Locate the cell with the specified text and output its [X, Y] center coordinate. 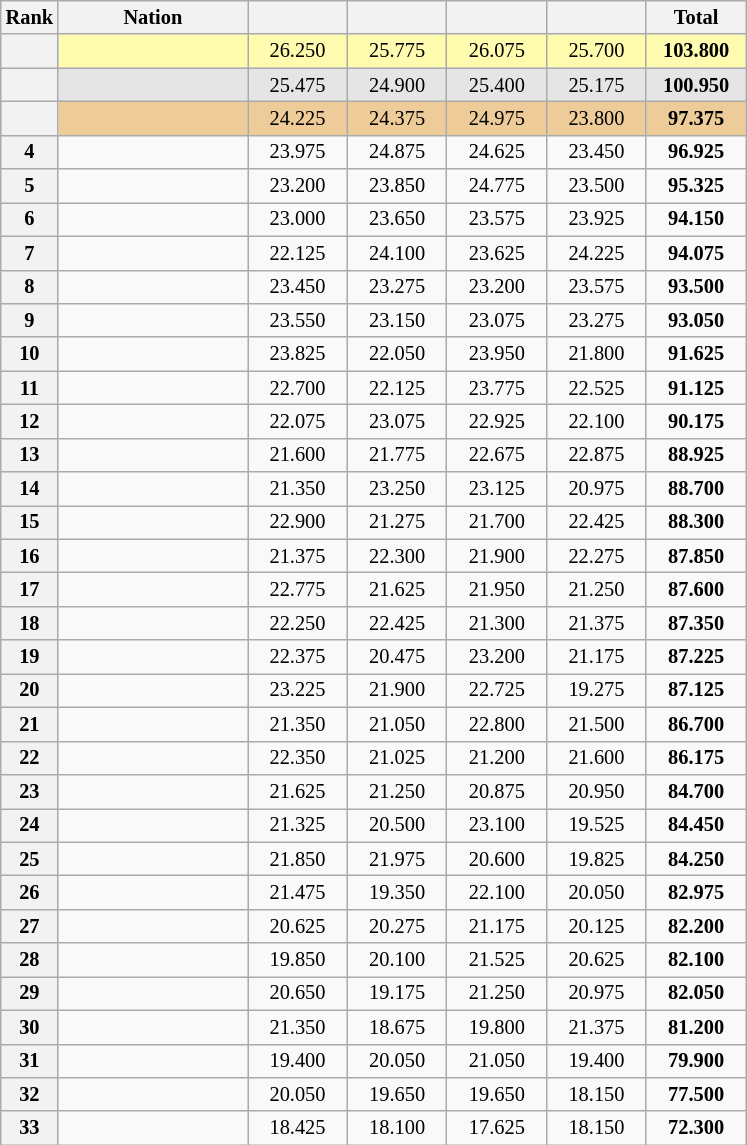
19.350 [397, 892]
23.100 [497, 825]
21.850 [298, 859]
24.875 [397, 152]
25.175 [597, 85]
84.250 [696, 859]
22.900 [298, 522]
21.800 [597, 354]
9 [30, 320]
21.950 [497, 589]
22.675 [497, 455]
20.950 [597, 791]
19.525 [597, 825]
23.225 [298, 690]
21.525 [497, 960]
21.475 [298, 892]
88.300 [696, 522]
23.925 [597, 219]
20.275 [397, 926]
25 [30, 859]
Total [696, 17]
19.825 [597, 859]
11 [30, 388]
22 [30, 758]
24 [30, 825]
32 [30, 1094]
Nation [153, 17]
86.700 [696, 724]
25.775 [397, 51]
22.775 [298, 589]
19 [30, 657]
26.075 [497, 51]
28 [30, 960]
103.800 [696, 51]
94.075 [696, 253]
22.725 [497, 690]
23.150 [397, 320]
23.550 [298, 320]
21.975 [397, 859]
22.700 [298, 388]
24.625 [497, 152]
21.775 [397, 455]
22.350 [298, 758]
21.500 [597, 724]
77.500 [696, 1094]
22.375 [298, 657]
27 [30, 926]
22.875 [597, 455]
22.250 [298, 623]
22.275 [597, 556]
23.625 [497, 253]
24.775 [497, 186]
84.700 [696, 791]
18.675 [397, 1027]
18 [30, 623]
22.800 [497, 724]
81.200 [696, 1027]
22.925 [497, 421]
23.825 [298, 354]
33 [30, 1128]
23 [30, 791]
16 [30, 556]
17.625 [497, 1128]
20 [30, 690]
100.950 [696, 85]
82.975 [696, 892]
97.375 [696, 118]
10 [30, 354]
23.500 [597, 186]
20.125 [597, 926]
7 [30, 253]
24.375 [397, 118]
79.900 [696, 1061]
25.475 [298, 85]
21.325 [298, 825]
84.450 [696, 825]
86.175 [696, 758]
24.975 [497, 118]
23.950 [497, 354]
82.050 [696, 993]
30 [30, 1027]
25.400 [497, 85]
95.325 [696, 186]
17 [30, 589]
20.600 [497, 859]
5 [30, 186]
14 [30, 489]
23.000 [298, 219]
12 [30, 421]
25.700 [597, 51]
29 [30, 993]
91.125 [696, 388]
19.850 [298, 960]
18.100 [397, 1128]
26 [30, 892]
21.300 [497, 623]
20.475 [397, 657]
15 [30, 522]
88.925 [696, 455]
23.775 [497, 388]
87.225 [696, 657]
21.700 [497, 522]
8 [30, 287]
23.800 [597, 118]
94.150 [696, 219]
87.125 [696, 690]
13 [30, 455]
24.100 [397, 253]
21.025 [397, 758]
91.625 [696, 354]
82.200 [696, 926]
24.900 [397, 85]
23.650 [397, 219]
19.800 [497, 1027]
93.050 [696, 320]
72.300 [696, 1128]
93.500 [696, 287]
96.925 [696, 152]
21 [30, 724]
23.850 [397, 186]
22.075 [298, 421]
19.275 [597, 690]
31 [30, 1061]
22.050 [397, 354]
21.275 [397, 522]
22.525 [597, 388]
6 [30, 219]
20.875 [497, 791]
23.975 [298, 152]
20.500 [397, 825]
23.250 [397, 489]
19.175 [397, 993]
18.425 [298, 1128]
4 [30, 152]
22.300 [397, 556]
20.100 [397, 960]
Rank [30, 17]
20.650 [298, 993]
23.125 [497, 489]
21.200 [497, 758]
87.850 [696, 556]
87.350 [696, 623]
90.175 [696, 421]
82.100 [696, 960]
88.700 [696, 489]
26.250 [298, 51]
87.600 [696, 589]
